Locate the cell with the specified text and output its [X, Y] center coordinate. 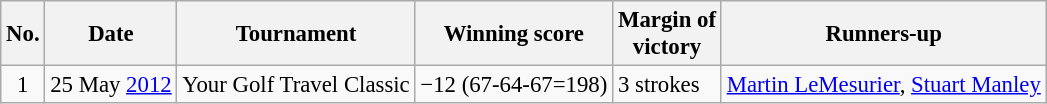
1 [23, 85]
−12 (67-64-67=198) [514, 85]
No. [23, 34]
Runners-up [884, 34]
Martin LeMesurier, Stuart Manley [884, 85]
Your Golf Travel Classic [296, 85]
Winning score [514, 34]
Tournament [296, 34]
Date [111, 34]
Margin ofvictory [668, 34]
25 May 2012 [111, 85]
3 strokes [668, 85]
